From the cell containing the given text, extract its center point as (x, y) coordinate. 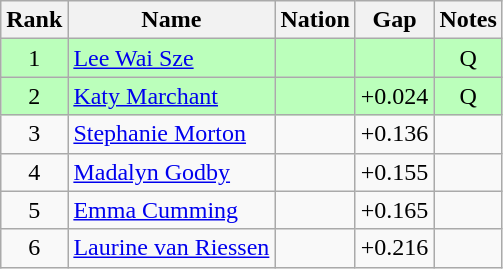
Laurine van Riessen (172, 248)
+0.216 (394, 248)
Name (172, 20)
+0.136 (394, 134)
Gap (394, 20)
Katy Marchant (172, 96)
Rank (34, 20)
+0.024 (394, 96)
Lee Wai Sze (172, 58)
1 (34, 58)
5 (34, 210)
Nation (315, 20)
4 (34, 172)
Emma Cumming (172, 210)
3 (34, 134)
+0.165 (394, 210)
Madalyn Godby (172, 172)
+0.155 (394, 172)
6 (34, 248)
Notes (468, 20)
Stephanie Morton (172, 134)
2 (34, 96)
